Detect which cell encompasses the target text, then output its [X, Y] center coordinate. 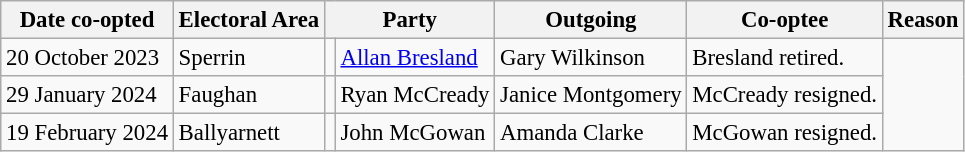
Electoral Area [248, 20]
29 January 2024 [88, 95]
Ballyarnett [248, 133]
Outgoing [591, 20]
Janice Montgomery [591, 95]
20 October 2023 [88, 58]
Date co-opted [88, 20]
Sperrin [248, 58]
Amanda Clarke [591, 133]
Ryan McCready [415, 95]
McGowan resigned. [784, 133]
Reason [922, 20]
Co-optee [784, 20]
McCready resigned. [784, 95]
Bresland retired. [784, 58]
19 February 2024 [88, 133]
Party [410, 20]
Faughan [248, 95]
Allan Bresland [415, 58]
Gary Wilkinson [591, 58]
John McGowan [415, 133]
